Return the [x, y] coordinate for the center point of the cell that contains the specified text.  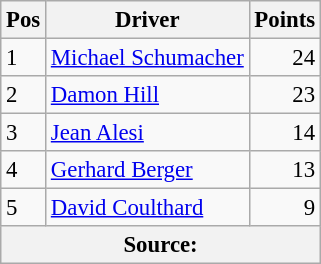
David Coulthard [148, 208]
24 [284, 58]
3 [24, 133]
13 [284, 170]
Jean Alesi [148, 133]
14 [284, 133]
Pos [24, 20]
2 [24, 95]
Points [284, 20]
Gerhard Berger [148, 170]
Damon Hill [148, 95]
Michael Schumacher [148, 58]
23 [284, 95]
9 [284, 208]
5 [24, 208]
Driver [148, 20]
Source: [161, 245]
1 [24, 58]
4 [24, 170]
